Output the [x, y] coordinate of the center of the cell containing the given text.  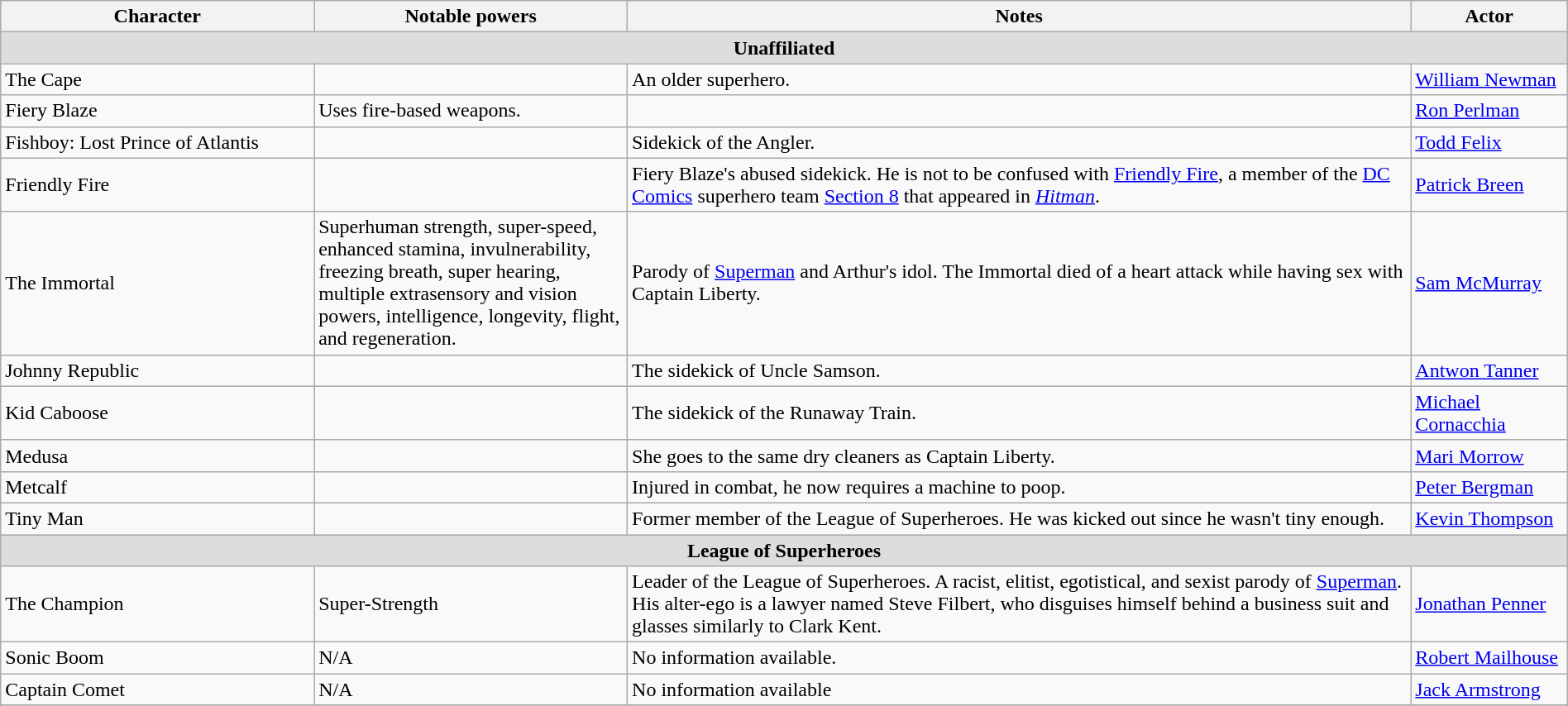
Metcalf [157, 487]
Fiery Blaze [157, 111]
An older superhero. [1019, 79]
Notable powers [471, 17]
Antwon Tanner [1489, 370]
Actor [1489, 17]
Kid Caboose [157, 413]
No information available. [1019, 658]
The sidekick of Uncle Samson. [1019, 370]
Kevin Thompson [1489, 518]
Notes [1019, 17]
She goes to the same dry cleaners as Captain Liberty. [1019, 456]
Friendly Fire [157, 185]
Former member of the League of Superheroes. He was kicked out since he wasn't tiny enough. [1019, 518]
Johnny Republic [157, 370]
Ron Perlman [1489, 111]
The Cape [157, 79]
The sidekick of the Runaway Train. [1019, 413]
Mari Morrow [1489, 456]
Jonathan Penner [1489, 604]
Tiny Man [157, 518]
No information available [1019, 689]
Sidekick of the Angler. [1019, 142]
Patrick Breen [1489, 185]
Peter Bergman [1489, 487]
The Immortal [157, 283]
Unaffiliated [784, 48]
Robert Mailhouse [1489, 658]
Medusa [157, 456]
Captain Comet [157, 689]
The Champion [157, 604]
Injured in combat, he now requires a machine to poop. [1019, 487]
Michael Cornacchia [1489, 413]
Uses fire-based weapons. [471, 111]
Sam McMurray [1489, 283]
Jack Armstrong [1489, 689]
League of Superheroes [784, 550]
William Newman [1489, 79]
Character [157, 17]
Fishboy: Lost Prince of Atlantis [157, 142]
Super-Strength [471, 604]
Todd Felix [1489, 142]
Parody of Superman and Arthur's idol. The Immortal died of a heart attack while having sex with Captain Liberty. [1019, 283]
Sonic Boom [157, 658]
